Detect which cell encompasses the target text, then output its [x, y] center coordinate. 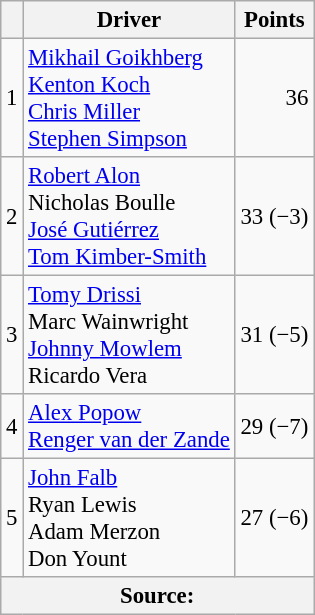
Driver [129, 20]
33 (−3) [274, 216]
John Falb Ryan Lewis Adam Merzon Don Yount [129, 518]
36 [274, 98]
5 [12, 518]
2 [12, 216]
4 [12, 426]
3 [12, 336]
Points [274, 20]
1 [12, 98]
29 (−7) [274, 426]
Robert Alon Nicholas Boulle José Gutiérrez Tom Kimber-Smith [129, 216]
Mikhail Goikhberg Kenton Koch Chris Miller Stephen Simpson [129, 98]
Alex Popow Renger van der Zande [129, 426]
27 (−6) [274, 518]
Tomy Drissi Marc Wainwright Johnny Mowlem Ricardo Vera [129, 336]
31 (−5) [274, 336]
